Find where the given text appears and provide that cell's center as [x, y] coordinate. 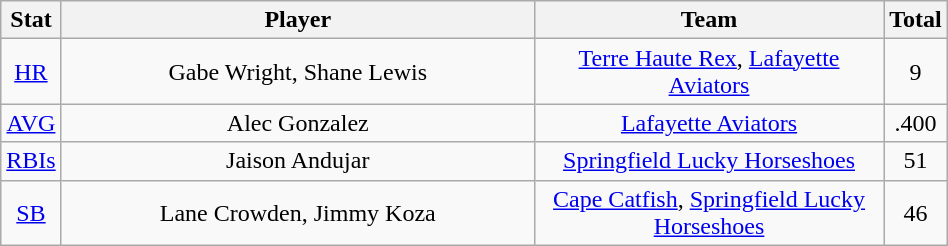
Cape Catfish, Springfield Lucky Horseshoes [708, 212]
Gabe Wright, Shane Lewis [298, 72]
SB [31, 212]
.400 [916, 123]
HR [31, 72]
Stat [31, 20]
Lafayette Aviators [708, 123]
Team [708, 20]
Jaison Andujar [298, 161]
51 [916, 161]
Terre Haute Rex, Lafayette Aviators [708, 72]
Lane Crowden, Jimmy Koza [298, 212]
AVG [31, 123]
RBIs [31, 161]
Player [298, 20]
Total [916, 20]
46 [916, 212]
Springfield Lucky Horseshoes [708, 161]
9 [916, 72]
Alec Gonzalez [298, 123]
